Identify which cell holds the provided text, then report its (X, Y) central coordinate. 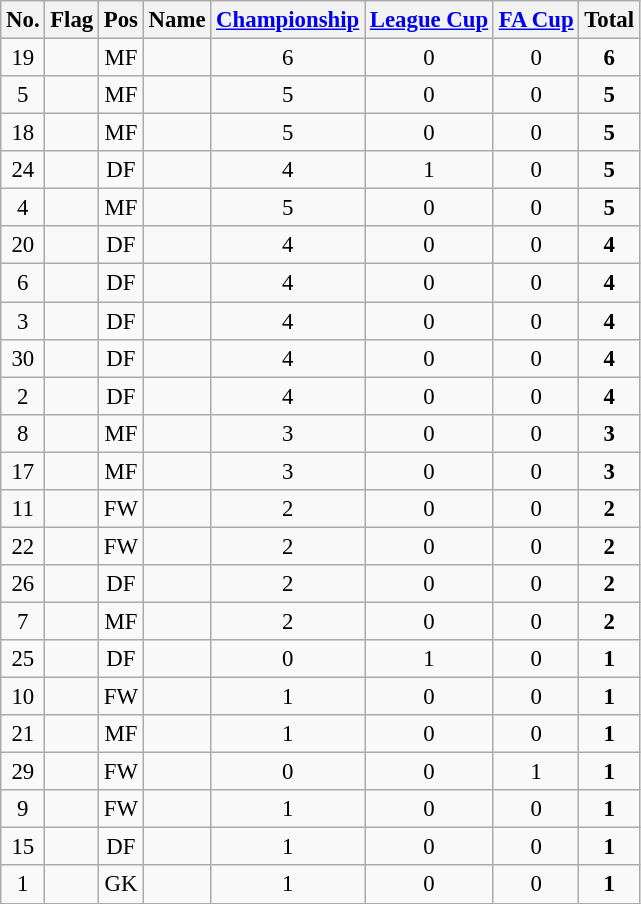
FA Cup (536, 20)
30 (23, 358)
10 (23, 697)
9 (23, 809)
Total (609, 20)
Flag (72, 20)
11 (23, 509)
22 (23, 546)
8 (23, 433)
19 (23, 58)
League Cup (428, 20)
24 (23, 170)
21 (23, 734)
26 (23, 584)
18 (23, 133)
Pos (122, 20)
17 (23, 471)
29 (23, 772)
7 (23, 621)
20 (23, 245)
GK (122, 885)
Championship (288, 20)
15 (23, 847)
No. (23, 20)
Name (177, 20)
25 (23, 659)
